Return the (x, y) coordinate for the center point of the cell that contains the specified text.  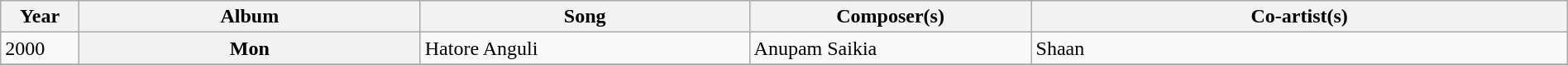
Hatore Anguli (585, 48)
Co-artist(s) (1299, 17)
Composer(s) (890, 17)
Mon (250, 48)
Song (585, 17)
2000 (40, 48)
Album (250, 17)
Year (40, 17)
Anupam Saikia (890, 48)
Shaan (1299, 48)
